Return (x, y) of the center of cell containing provided text 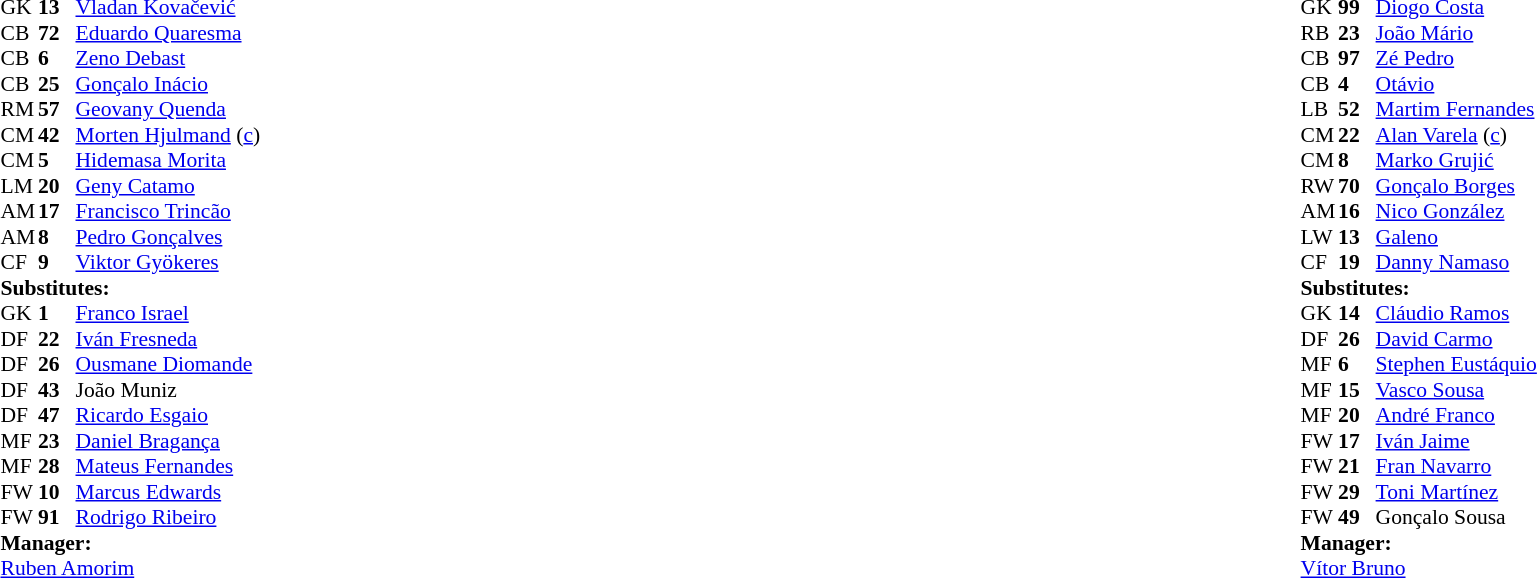
Morten Hjulmand (c) (168, 135)
Nico González (1456, 211)
Iván Jaime (1456, 441)
4 (1357, 84)
Francisco Trincão (168, 211)
Hidemasa Morita (168, 161)
16 (1357, 211)
42 (57, 135)
Danny Namaso (1456, 263)
LB (1320, 109)
Rodrigo Ribeiro (168, 517)
25 (57, 84)
47 (57, 415)
72 (57, 33)
5 (57, 161)
1 (57, 313)
19 (1357, 263)
Gonçalo Sousa (1456, 517)
57 (57, 109)
Viktor Gyökeres (168, 263)
97 (1357, 59)
Gonçalo Inácio (168, 84)
Daniel Bragança (168, 441)
43 (57, 390)
Cláudio Ramos (1456, 313)
RB (1320, 33)
Pedro Gonçalves (168, 237)
André Franco (1456, 415)
Mateus Fernandes (168, 467)
Ricardo Esgaio (168, 415)
João Muniz (168, 390)
Iván Fresneda (168, 339)
91 (57, 517)
Gonçalo Borges (1456, 186)
28 (57, 467)
52 (1357, 109)
14 (1357, 313)
70 (1357, 186)
Galeno (1456, 237)
Eduardo Quaresma (168, 33)
Ousmane Diomande (168, 365)
Zé Pedro (1456, 59)
Zeno Debast (168, 59)
10 (57, 492)
9 (57, 263)
Marcus Edwards (168, 492)
João Mário (1456, 33)
Stephen Eustáquio (1456, 365)
Geny Catamo (168, 186)
Martim Fernandes (1456, 109)
David Carmo (1456, 339)
Franco Israel (168, 313)
Geovany Quenda (168, 109)
49 (1357, 517)
29 (1357, 492)
Vasco Sousa (1456, 390)
RM (19, 109)
Fran Navarro (1456, 467)
Toni Martínez (1456, 492)
13 (1357, 237)
Otávio (1456, 84)
Alan Varela (c) (1456, 135)
Marko Grujić (1456, 161)
21 (1357, 467)
RW (1320, 186)
LM (19, 186)
LW (1320, 237)
15 (1357, 390)
